Provide the (X, Y) coordinate of the cell's center where the given text is located.  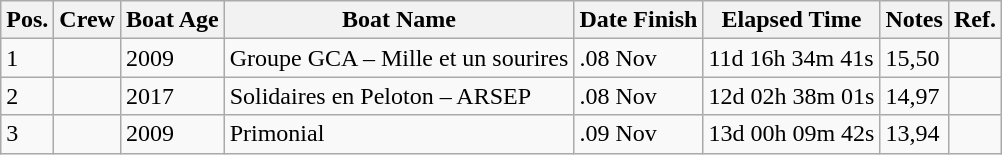
Boat Age (172, 20)
2017 (172, 96)
Pos. (28, 20)
15,50 (914, 58)
13,94 (914, 134)
Crew (88, 20)
14,97 (914, 96)
Boat Name (399, 20)
Elapsed Time (792, 20)
Date Finish (638, 20)
12d 02h 38m 01s (792, 96)
Ref. (974, 20)
11d 16h 34m 41s (792, 58)
Primonial (399, 134)
Groupe GCA – Mille et un sourires (399, 58)
Solidaires en Peloton – ARSEP (399, 96)
.09 Nov (638, 134)
3 (28, 134)
1 (28, 58)
Notes (914, 20)
13d 00h 09m 42s (792, 134)
2 (28, 96)
